Detect which cell encompasses the target text, then output its [x, y] center coordinate. 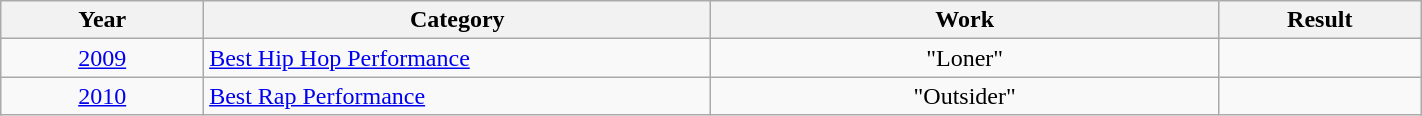
Work [964, 20]
2009 [102, 58]
Year [102, 20]
Category [458, 20]
Result [1320, 20]
2010 [102, 96]
Best Rap Performance [458, 96]
"Outsider" [964, 96]
"Loner" [964, 58]
Best Hip Hop Performance [458, 58]
